Identify which cell holds the provided text, then report its (X, Y) central coordinate. 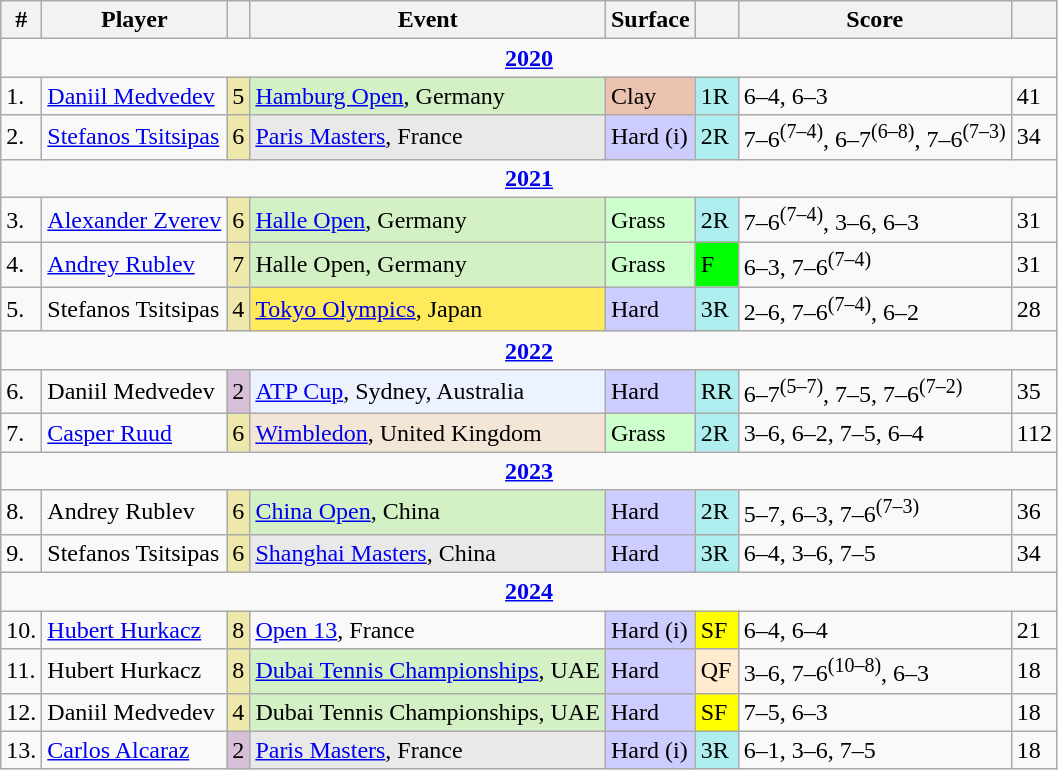
4. (22, 264)
Surface (650, 20)
6. (22, 392)
Event (428, 20)
3–6, 6–2, 7–5, 6–4 (874, 433)
2–6, 7–6(7–4), 6–2 (874, 310)
2022 (530, 350)
35 (1034, 392)
Tokyo Olympics, Japan (428, 310)
3–6, 7–6(10–8), 6–3 (874, 672)
RR (716, 392)
12. (22, 712)
China Open, China (428, 512)
10. (22, 630)
# (22, 20)
Hamburg Open, Germany (428, 96)
Casper Ruud (134, 433)
Wimbledon, United Kingdom (428, 433)
Carlos Alcaraz (134, 750)
2024 (530, 592)
6–3, 7–6(7–4) (874, 264)
7–5, 6–3 (874, 712)
ATP Cup, Sydney, Australia (428, 392)
21 (1034, 630)
28 (1034, 310)
Alexander Zverev (134, 220)
5–7, 6–3, 7–6(7–3) (874, 512)
2020 (530, 58)
2. (22, 138)
Shanghai Masters, China (428, 554)
13. (22, 750)
2023 (530, 471)
F (716, 264)
7–6(7–4), 6–7(6–8), 7–6(7–3) (874, 138)
2021 (530, 178)
5. (22, 310)
5 (238, 96)
7 (238, 264)
Open 13, France (428, 630)
6–4, 6–3 (874, 96)
Player (134, 20)
8. (22, 512)
9. (22, 554)
41 (1034, 96)
7–6(7–4), 3–6, 6–3 (874, 220)
112 (1034, 433)
1R (716, 96)
11. (22, 672)
Score (874, 20)
6–1, 3–6, 7–5 (874, 750)
6–7(5–7), 7–5, 7–6(7–2) (874, 392)
1. (22, 96)
6–4, 3–6, 7–5 (874, 554)
6–4, 6–4 (874, 630)
36 (1034, 512)
QF (716, 672)
3. (22, 220)
Clay (650, 96)
7. (22, 433)
